Pinpoint the cell where the given text exists, returning its (x, y) midpoint coordinate. 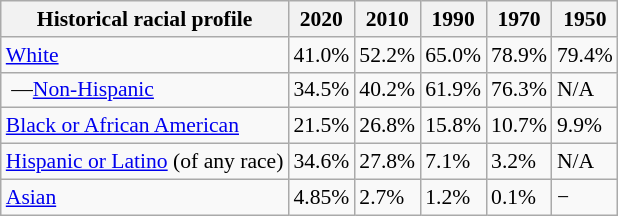
34.6% (321, 162)
Black or African American (145, 126)
2020 (321, 19)
Hispanic or Latino (of any race) (145, 162)
—Non-Hispanic (145, 90)
78.9% (519, 55)
1970 (519, 19)
34.5% (321, 90)
0.1% (519, 197)
52.2% (387, 55)
2010 (387, 19)
10.7% (519, 126)
26.8% (387, 126)
15.8% (453, 126)
1.2% (453, 197)
79.4% (585, 55)
76.3% (519, 90)
21.5% (321, 126)
4.85% (321, 197)
65.0% (453, 55)
61.9% (453, 90)
Historical racial profile (145, 19)
41.0% (321, 55)
9.9% (585, 126)
7.1% (453, 162)
27.8% (387, 162)
White (145, 55)
− (585, 197)
1990 (453, 19)
1950 (585, 19)
40.2% (387, 90)
3.2% (519, 162)
Asian (145, 197)
2.7% (387, 197)
